Scan for the cell matching the given text and deliver its (X, Y) coordinate at center. 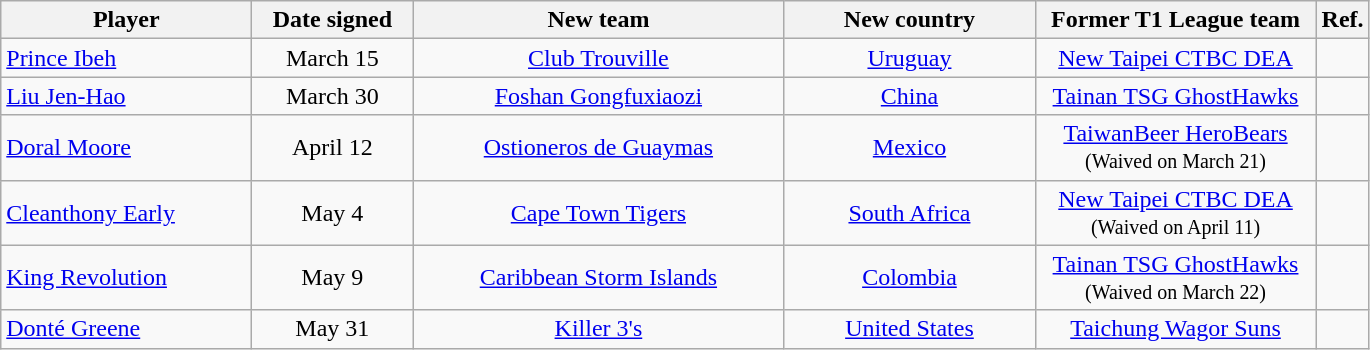
March 15 (332, 58)
Killer 3's (598, 329)
March 30 (332, 96)
TaiwanBeer HeroBears(Waived on March 21) (1176, 148)
Foshan Gongfuxiaozi (598, 96)
Colombia (910, 278)
Ref. (1342, 20)
United States (910, 329)
China (910, 96)
Tainan TSG GhostHawks (1176, 96)
Cleanthony Early (126, 212)
Player (126, 20)
Donté Greene (126, 329)
Taichung Wagor Suns (1176, 329)
Doral Moore (126, 148)
King Revolution (126, 278)
Club Trouville (598, 58)
Caribbean Storm Islands (598, 278)
Date signed (332, 20)
April 12 (332, 148)
New team (598, 20)
New Taipei CTBC DEA(Waived on April 11) (1176, 212)
May 4 (332, 212)
May 9 (332, 278)
New Taipei CTBC DEA (1176, 58)
May 31 (332, 329)
Liu Jen-Hao (126, 96)
Tainan TSG GhostHawks(Waived on March 22) (1176, 278)
Prince Ibeh (126, 58)
Former T1 League team (1176, 20)
Mexico (910, 148)
Ostioneros de Guaymas (598, 148)
Uruguay (910, 58)
South Africa (910, 212)
New country (910, 20)
Cape Town Tigers (598, 212)
